Return [X, Y] of the center of cell containing provided text 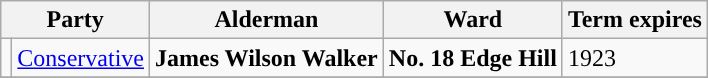
Conservative [81, 58]
1923 [634, 58]
James Wilson Walker [267, 58]
Ward [472, 20]
Term expires [634, 20]
No. 18 Edge Hill [472, 58]
Party [76, 20]
Alderman [267, 20]
